Extract the (x, y) coordinate from the center of the cell holding the provided text.  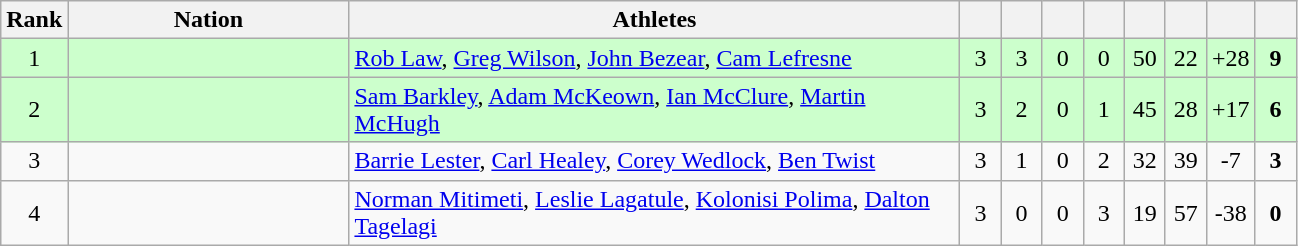
Rank (34, 20)
Athletes (654, 20)
39 (1186, 161)
4 (34, 212)
+28 (1230, 58)
6 (1276, 110)
45 (1144, 110)
9 (1276, 58)
-38 (1230, 212)
19 (1144, 212)
Norman Mitimeti, Leslie Lagatule, Kolonisi Polima, Dalton Tagelagi (654, 212)
Rob Law, Greg Wilson, John Bezear, Cam Lefresne (654, 58)
22 (1186, 58)
+17 (1230, 110)
28 (1186, 110)
Sam Barkley, Adam McKeown, Ian McClure, Martin McHugh (654, 110)
50 (1144, 58)
-7 (1230, 161)
57 (1186, 212)
Nation (208, 20)
32 (1144, 161)
Barrie Lester, Carl Healey, Corey Wedlock, Ben Twist (654, 161)
